For the text-containing cell, return its midpoint in [X, Y] coordinate format. 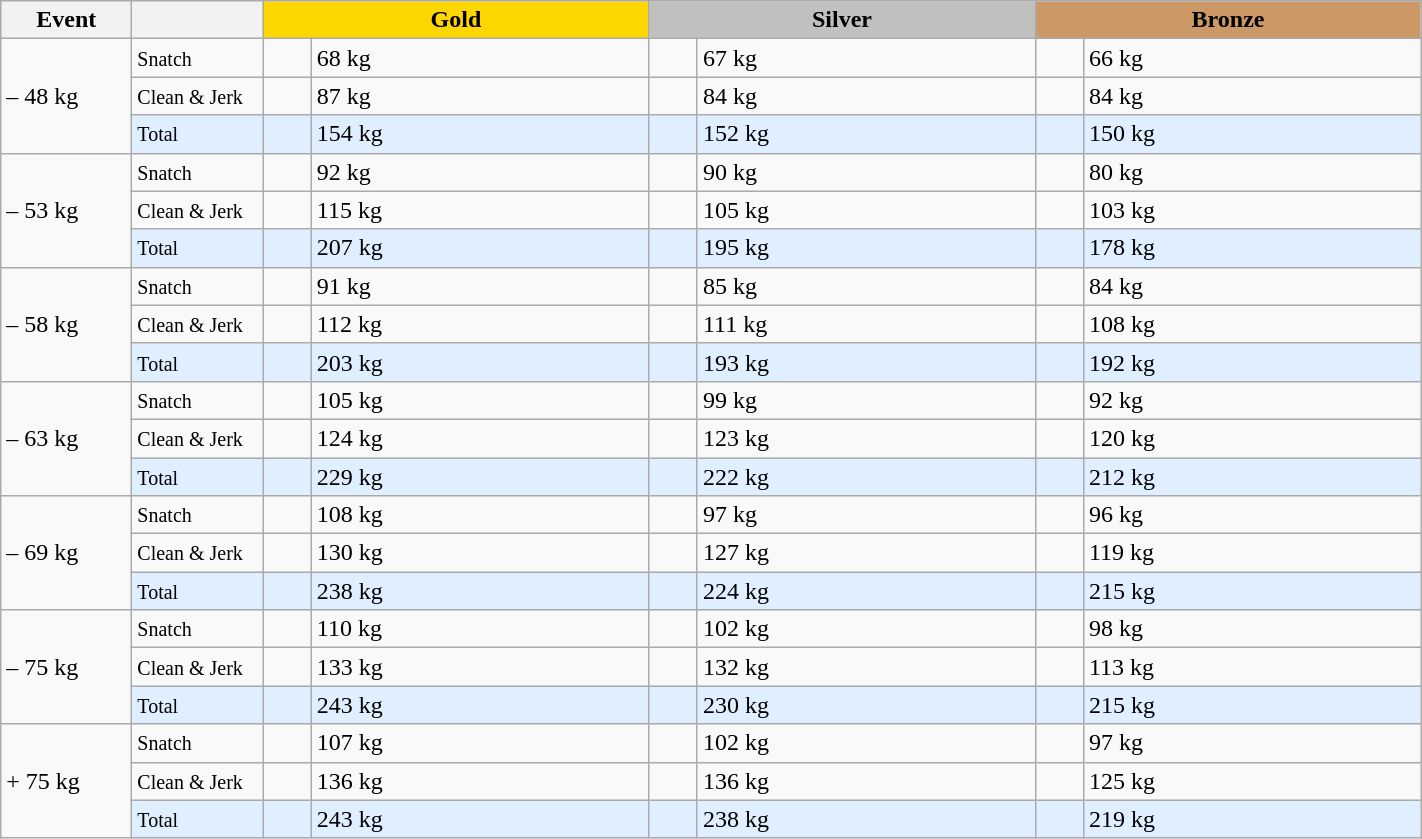
99 kg [866, 400]
67 kg [866, 58]
90 kg [866, 172]
– 75 kg [66, 667]
123 kg [866, 438]
87 kg [480, 96]
120 kg [1252, 438]
230 kg [866, 705]
110 kg [480, 629]
113 kg [1252, 667]
85 kg [866, 286]
96 kg [1252, 515]
207 kg [480, 248]
224 kg [866, 591]
193 kg [866, 362]
– 69 kg [66, 553]
119 kg [1252, 553]
– 63 kg [66, 438]
125 kg [1252, 781]
195 kg [866, 248]
80 kg [1252, 172]
Bronze [1228, 20]
229 kg [480, 477]
Gold [456, 20]
130 kg [480, 553]
115 kg [480, 210]
124 kg [480, 438]
– 53 kg [66, 210]
68 kg [480, 58]
+ 75 kg [66, 781]
– 48 kg [66, 96]
Event [66, 20]
111 kg [866, 324]
132 kg [866, 667]
– 58 kg [66, 324]
150 kg [1252, 134]
103 kg [1252, 210]
178 kg [1252, 248]
192 kg [1252, 362]
222 kg [866, 477]
212 kg [1252, 477]
66 kg [1252, 58]
98 kg [1252, 629]
154 kg [480, 134]
203 kg [480, 362]
Silver [842, 20]
127 kg [866, 553]
107 kg [480, 743]
91 kg [480, 286]
133 kg [480, 667]
152 kg [866, 134]
112 kg [480, 324]
219 kg [1252, 819]
